From the cell containing the given text, extract its center point as [X, Y] coordinate. 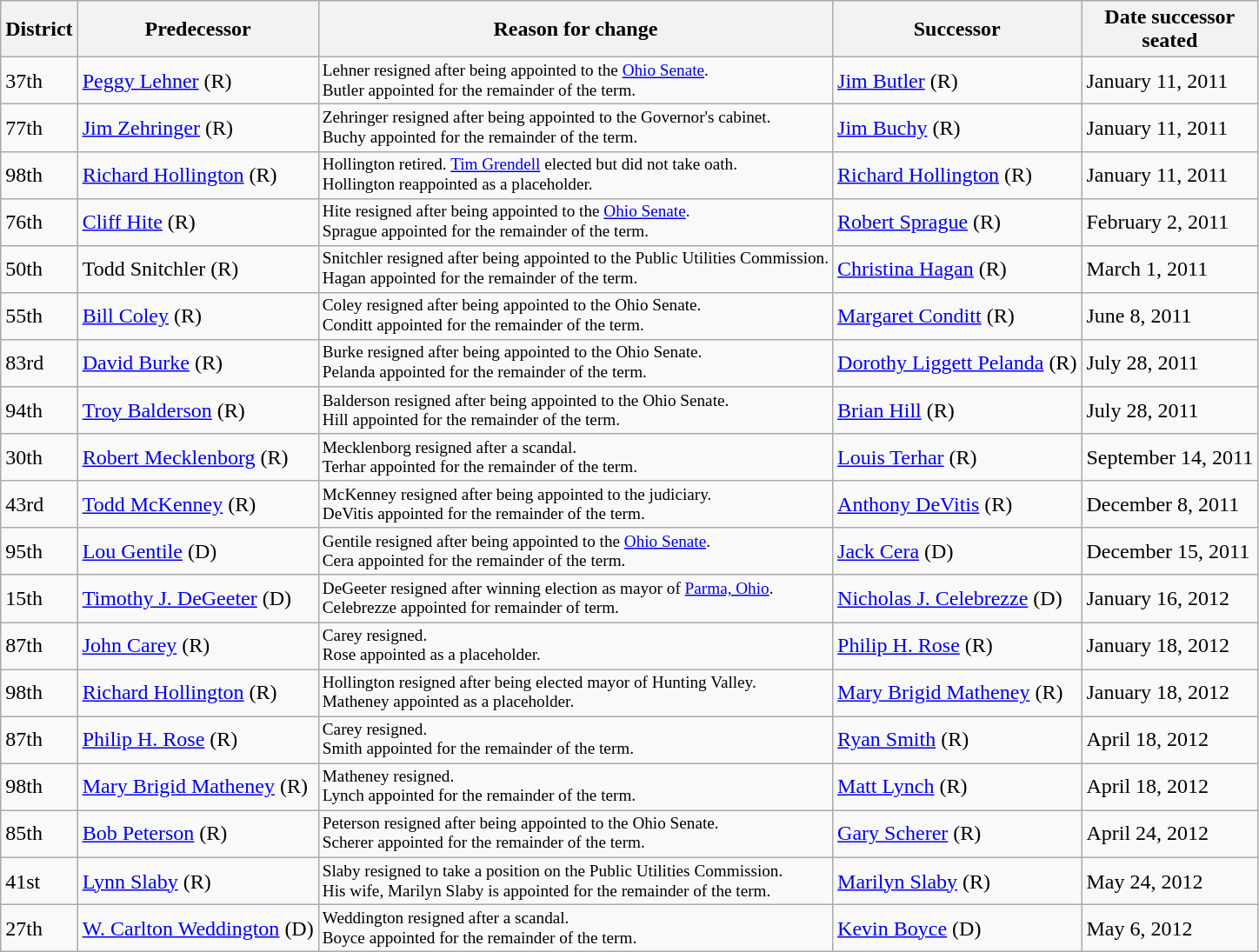
Date successorseated [1170, 30]
Hollington resigned after being elected mayor of Hunting Valley.Matheney appointed as a placeholder. [576, 693]
Predecessor [198, 30]
76th [39, 222]
15th [39, 598]
Hite resigned after being appointed to the Ohio Senate.Sprague appointed for the remainder of the term. [576, 222]
Gary Scherer (R) [957, 834]
Weddington resigned after a scandal.Boyce appointed for the remainder of the term. [576, 928]
Todd Snitchler (R) [198, 269]
85th [39, 834]
Peggy Lehner (R) [198, 81]
December 8, 2011 [1170, 504]
Hollington retired. Tim Grendell elected but did not take oath.Hollington reappointed as a placeholder. [576, 175]
David Burke (R) [198, 363]
55th [39, 316]
Brian Hill (R) [957, 410]
37th [39, 81]
Bill Coley (R) [198, 316]
W. Carlton Weddington (D) [198, 928]
95th [39, 551]
June 8, 2011 [1170, 316]
Successor [957, 30]
Christina Hagan (R) [957, 269]
Coley resigned after being appointed to the Ohio Senate.Conditt appointed for the remainder of the term. [576, 316]
September 14, 2011 [1170, 457]
Anthony DeVitis (R) [957, 504]
Louis Terhar (R) [957, 457]
30th [39, 457]
41st [39, 881]
Nicholas J. Celebrezze (D) [957, 598]
Matt Lynch (R) [957, 787]
Timothy J. DeGeeter (D) [198, 598]
March 1, 2011 [1170, 269]
83rd [39, 363]
February 2, 2011 [1170, 222]
Carey resigned.Smith appointed for the remainder of the term. [576, 740]
Robert Sprague (R) [957, 222]
Matheney resigned.Lynch appointed for the remainder of the term. [576, 787]
Jim Zehringer (R) [198, 128]
Jim Buchy (R) [957, 128]
Peterson resigned after being appointed to the Ohio Senate.Scherer appointed for the remainder of the term. [576, 834]
Lynn Slaby (R) [198, 881]
Carey resigned.Rose appointed as a placeholder. [576, 646]
May 24, 2012 [1170, 881]
Marilyn Slaby (R) [957, 881]
Cliff Hite (R) [198, 222]
May 6, 2012 [1170, 928]
43rd [39, 504]
27th [39, 928]
Todd McKenney (R) [198, 504]
Bob Peterson (R) [198, 834]
77th [39, 128]
John Carey (R) [198, 646]
Mecklenborg resigned after a scandal.Terhar appointed for the remainder of the term. [576, 457]
Zehringer resigned after being appointed to the Governor's cabinet.Buchy appointed for the remainder of the term. [576, 128]
94th [39, 410]
District [39, 30]
Reason for change [576, 30]
Jim Butler (R) [957, 81]
Lou Gentile (D) [198, 551]
Robert Mecklenborg (R) [198, 457]
December 15, 2011 [1170, 551]
Jack Cera (D) [957, 551]
Lehner resigned after being appointed to the Ohio Senate.Butler appointed for the remainder of the term. [576, 81]
Slaby resigned to take a position on the Public Utilities Commission.His wife, Marilyn Slaby is appointed for the remainder of the term. [576, 881]
Burke resigned after being appointed to the Ohio Senate.Pelanda appointed for the remainder of the term. [576, 363]
50th [39, 269]
McKenney resigned after being appointed to the judiciary.DeVitis appointed for the remainder of the term. [576, 504]
Snitchler resigned after being appointed to the Public Utilities Commission.Hagan appointed for the remainder of the term. [576, 269]
Balderson resigned after being appointed to the Ohio Senate.Hill appointed for the remainder of the term. [576, 410]
Margaret Conditt (R) [957, 316]
January 16, 2012 [1170, 598]
Troy Balderson (R) [198, 410]
Kevin Boyce (D) [957, 928]
April 24, 2012 [1170, 834]
DeGeeter resigned after winning election as mayor of Parma, Ohio.Celebrezze appointed for remainder of term. [576, 598]
Dorothy Liggett Pelanda (R) [957, 363]
Gentile resigned after being appointed to the Ohio Senate.Cera appointed for the remainder of the term. [576, 551]
Ryan Smith (R) [957, 740]
